Search for the cell housing the specified text and yield its (x, y) center coordinate. 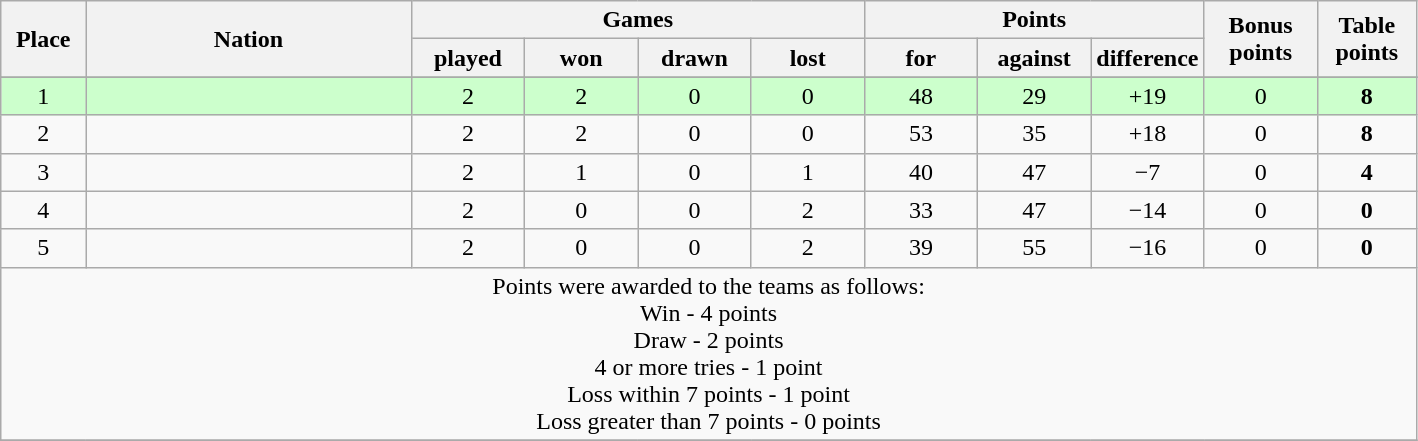
33 (920, 210)
+19 (1148, 96)
Bonuspoints (1260, 39)
Nation (249, 39)
39 (920, 248)
53 (920, 134)
35 (1034, 134)
Place (44, 39)
48 (920, 96)
won (582, 58)
−16 (1148, 248)
55 (1034, 248)
−7 (1148, 172)
difference (1148, 58)
29 (1034, 96)
drawn (694, 58)
played (468, 58)
Points (1034, 20)
for (920, 58)
3 (44, 172)
lost (808, 58)
5 (44, 248)
+18 (1148, 134)
Games (638, 20)
against (1034, 58)
Tablepoints (1366, 39)
−14 (1148, 210)
40 (920, 172)
